Search for the cell housing the specified text and yield its (X, Y) center coordinate. 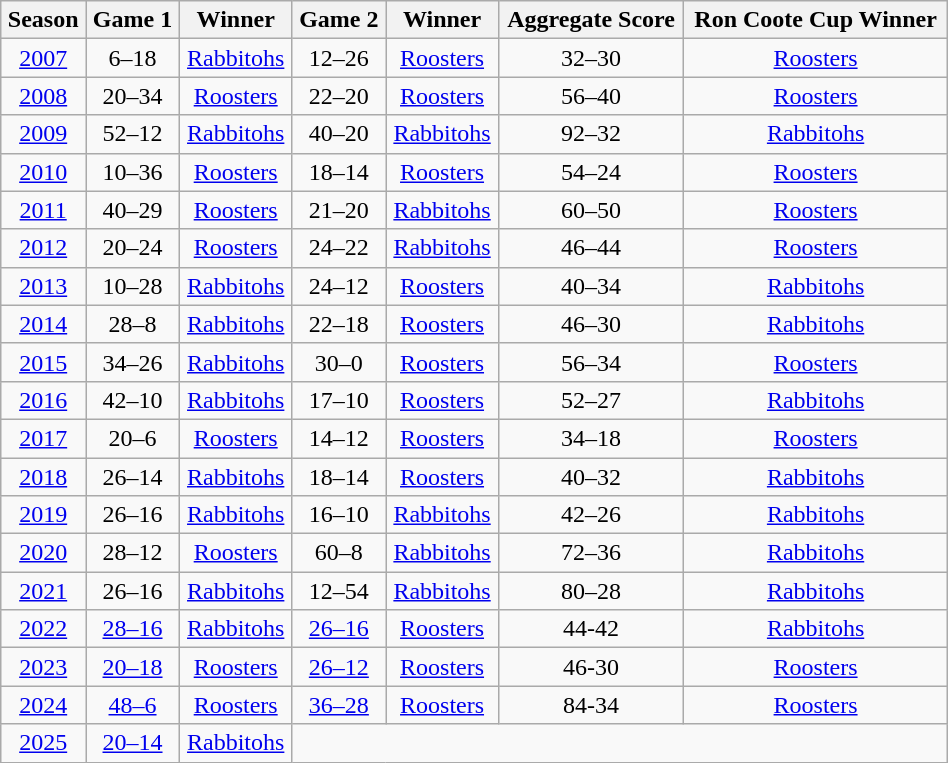
42–26 (591, 515)
20–6 (133, 438)
12–54 (339, 591)
28–16 (133, 629)
6–18 (133, 58)
Game 2 (339, 20)
80–28 (591, 591)
46–30 (591, 324)
2016 (44, 400)
26–14 (133, 477)
22–18 (339, 324)
44-42 (591, 629)
32–30 (591, 58)
56–34 (591, 362)
2019 (44, 515)
40–34 (591, 286)
40–20 (339, 134)
2009 (44, 134)
2021 (44, 591)
2013 (44, 286)
16–10 (339, 515)
20–24 (133, 248)
46–44 (591, 248)
28–12 (133, 553)
60–50 (591, 210)
56–40 (591, 96)
2007 (44, 58)
72–36 (591, 553)
34–26 (133, 362)
48–6 (133, 705)
92–32 (591, 134)
2014 (44, 324)
24–12 (339, 286)
28–8 (133, 324)
2012 (44, 248)
54–24 (591, 172)
20–34 (133, 96)
52–27 (591, 400)
Ron Coote Cup Winner (816, 20)
22–20 (339, 96)
2023 (44, 667)
2010 (44, 172)
60–8 (339, 553)
30–0 (339, 362)
2017 (44, 438)
10–36 (133, 172)
17–10 (339, 400)
2008 (44, 96)
34–18 (591, 438)
24–22 (339, 248)
20–18 (133, 667)
2022 (44, 629)
Game 1 (133, 20)
46-30 (591, 667)
Season (44, 20)
10–28 (133, 286)
14–12 (339, 438)
Aggregate Score (591, 20)
42–10 (133, 400)
36–28 (339, 705)
2024 (44, 705)
12–26 (339, 58)
84-34 (591, 705)
20–14 (133, 743)
52–12 (133, 134)
2025 (44, 743)
40–29 (133, 210)
2018 (44, 477)
2011 (44, 210)
21–20 (339, 210)
2015 (44, 362)
2020 (44, 553)
26–12 (339, 667)
40–32 (591, 477)
